Capture the cell that displays the provided text and extract its [x, y] central coordinate. 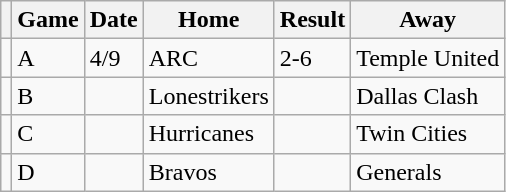
Bravos [208, 172]
Generals [428, 172]
Twin Cities [428, 134]
C [48, 134]
Result [312, 20]
Away [428, 20]
2-6 [312, 58]
Temple United [428, 58]
D [48, 172]
A [48, 58]
ARC [208, 58]
Lonestrikers [208, 96]
Hurricanes [208, 134]
Home [208, 20]
Dallas Clash [428, 96]
Game [48, 20]
B [48, 96]
Date [114, 20]
4/9 [114, 58]
